Capture the cell that displays the provided text and extract its (x, y) central coordinate. 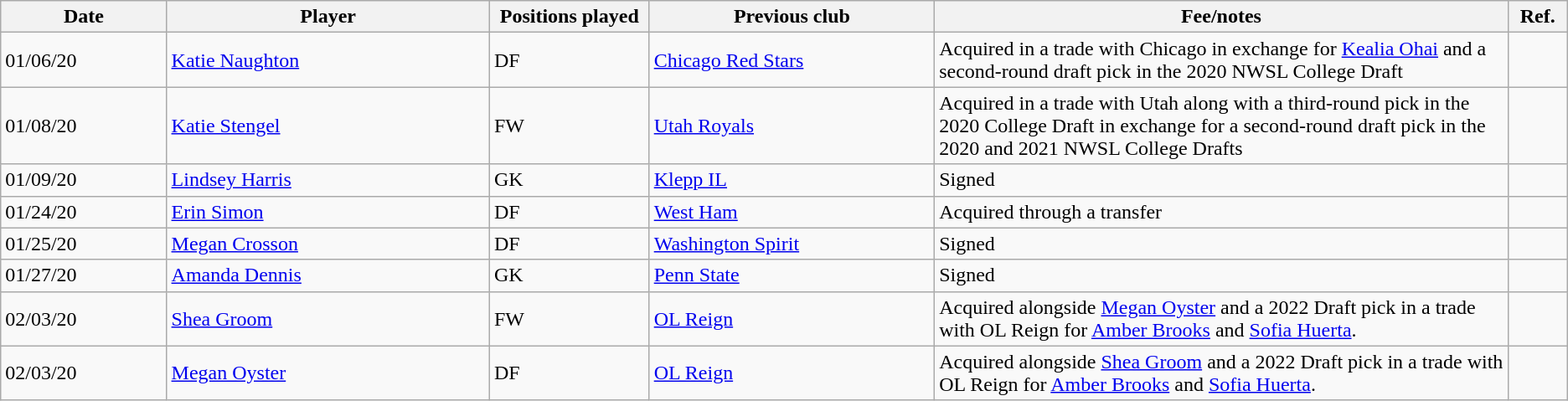
Positions played (570, 17)
Chicago Red Stars (792, 60)
Katie Naughton (328, 60)
Acquired alongside Megan Oyster and a 2022 Draft pick in a trade with OL Reign for Amber Brooks and Sofia Huerta. (1221, 318)
Previous club (792, 17)
Penn State (792, 275)
Utah Royals (792, 126)
Acquired through a transfer (1221, 212)
01/09/20 (84, 180)
01/08/20 (84, 126)
Katie Stengel (328, 126)
Fee/notes (1221, 17)
Player (328, 17)
Megan Crosson (328, 244)
Shea Groom (328, 318)
Acquired alongside Shea Groom and a 2022 Draft pick in a trade with OL Reign for Amber Brooks and Sofia Huerta. (1221, 373)
Ref. (1538, 17)
Lindsey Harris (328, 180)
Date (84, 17)
01/24/20 (84, 212)
West Ham (792, 212)
Megan Oyster (328, 373)
Acquired in a trade with Chicago in exchange for Kealia Ohai and a second-round draft pick in the 2020 NWSL College Draft (1221, 60)
Klepp IL (792, 180)
01/27/20 (84, 275)
Amanda Dennis (328, 275)
01/25/20 (84, 244)
Washington Spirit (792, 244)
01/06/20 (84, 60)
Erin Simon (328, 212)
